Detect which cell encompasses the target text, then output its [x, y] center coordinate. 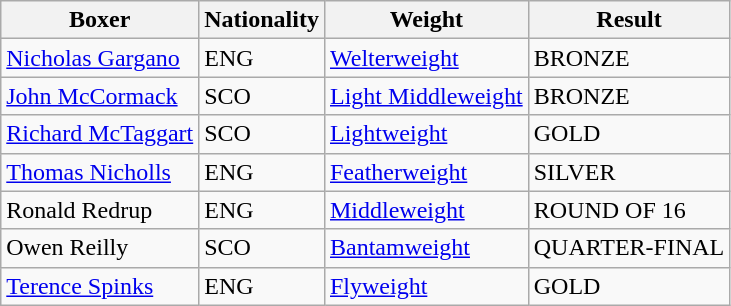
Lightweight [426, 134]
Boxer [100, 20]
QUARTER-FINAL [629, 248]
Richard McTaggart [100, 134]
Ronald Redrup [100, 210]
Terence Spinks [100, 286]
Welterweight [426, 58]
Light Middleweight [426, 96]
Middleweight [426, 210]
Weight [426, 20]
Flyweight [426, 286]
Bantamweight [426, 248]
Thomas Nicholls [100, 172]
Owen Reilly [100, 248]
Nicholas Gargano [100, 58]
ROUND OF 16 [629, 210]
Result [629, 20]
John McCormack [100, 96]
Nationality [262, 20]
SILVER [629, 172]
Featherweight [426, 172]
